Provide the (x, y) coordinate of the cell's center where the given text is located.  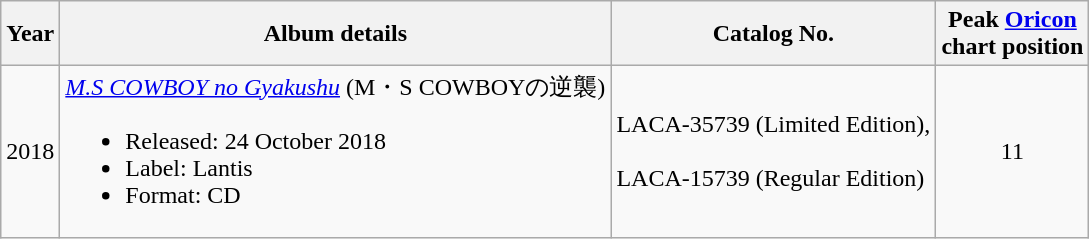
Peak Oricon chart position (1012, 34)
Year (30, 34)
Catalog No. (774, 34)
M.S COWBOY no Gyakushu (M・S COWBOYの逆襲)Released: 24 October 2018Label: LantisFormat: CD (336, 152)
11 (1012, 152)
2018 (30, 152)
Album details (336, 34)
LACA-35739 (Limited Edition),LACA-15739 (Regular Edition) (774, 152)
